Capture the cell that displays the provided text and extract its (x, y) central coordinate. 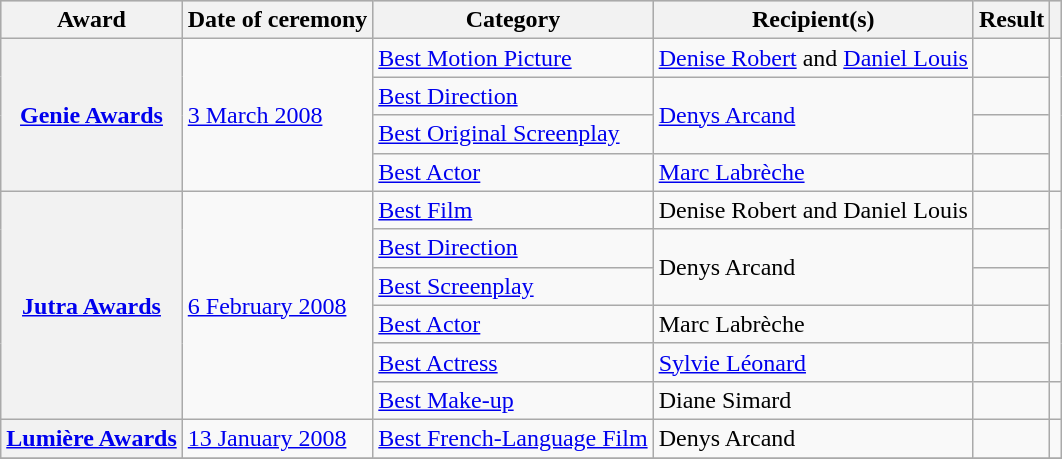
13 January 2008 (278, 438)
Category (513, 20)
Sylvie Léonard (813, 362)
Best French-Language Film (513, 438)
3 March 2008 (278, 115)
Jutra Awards (92, 305)
Best Original Screenplay (513, 134)
Lumière Awards (92, 438)
Best Motion Picture (513, 58)
Date of ceremony (278, 20)
Award (92, 20)
Best Actress (513, 362)
Result (1011, 20)
Best Make-up (513, 400)
Recipient(s) (813, 20)
6 February 2008 (278, 305)
Diane Simard (813, 400)
Genie Awards (92, 115)
Best Film (513, 210)
Best Screenplay (513, 286)
